Locate the cell with the specified text and output its (x, y) center coordinate. 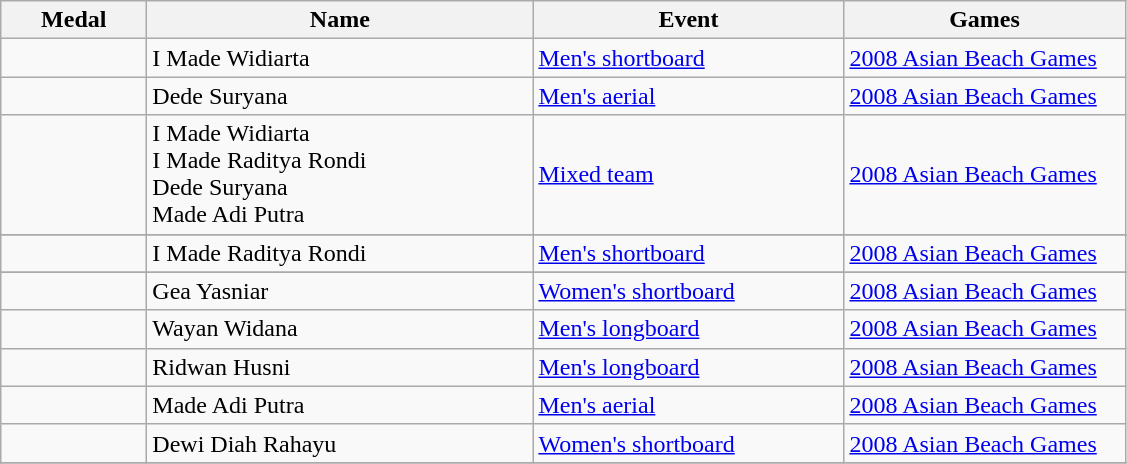
I Made Raditya Rondi (340, 253)
Games (984, 20)
Gea Yasniar (340, 291)
I Made WidiartaI Made Raditya RondiDede SuryanaMade Adi Putra (340, 174)
I Made Widiarta (340, 58)
Made Adi Putra (340, 405)
Dewi Diah Rahayu (340, 443)
Mixed team (688, 174)
Name (340, 20)
Wayan Widana (340, 329)
Dede Suryana (340, 96)
Medal (74, 20)
Ridwan Husni (340, 367)
Event (688, 20)
